Detect which cell encompasses the target text, then output its (X, Y) center coordinate. 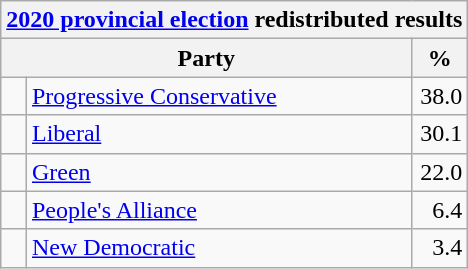
% (440, 58)
30.1 (440, 134)
Green (218, 172)
People's Alliance (218, 210)
3.4 (440, 248)
Liberal (218, 134)
2020 provincial election redistributed results (234, 20)
Progressive Conservative (218, 96)
Party (206, 58)
New Democratic (218, 248)
6.4 (440, 210)
22.0 (440, 172)
38.0 (440, 96)
